Locate the cell with the specified text and output its [X, Y] center coordinate. 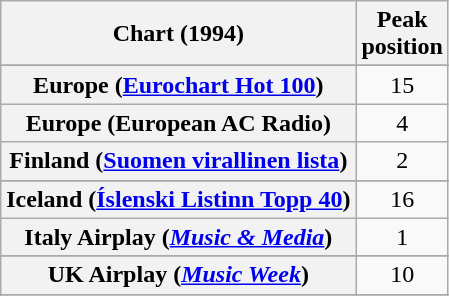
Europe (Eurochart Hot 100) [178, 85]
UK Airplay (Music Week) [178, 275]
16 [402, 199]
Finland (Suomen virallinen lista) [178, 161]
Chart (1994) [178, 34]
1 [402, 237]
2 [402, 161]
15 [402, 85]
Iceland (Íslenski Listinn Topp 40) [178, 199]
10 [402, 275]
Peakposition [402, 34]
Europe (European AC Radio) [178, 123]
Italy Airplay (Music & Media) [178, 237]
4 [402, 123]
